Capture the cell that displays the provided text and extract its (x, y) central coordinate. 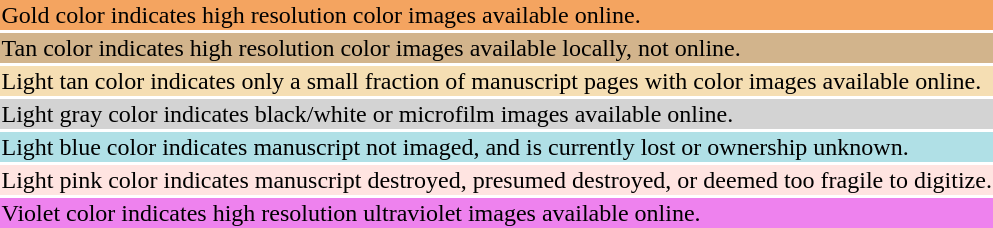
Light gray color indicates black/white or microfilm images available online. (496, 114)
Light tan color indicates only a small fraction of manuscript pages with color images available online. (496, 81)
Gold color indicates high resolution color images available online. (496, 15)
Tan color indicates high resolution color images available locally, not online. (496, 48)
Light pink color indicates manuscript destroyed, presumed destroyed, or deemed too fragile to digitize. (496, 180)
Light blue color indicates manuscript not imaged, and is currently lost or ownership unknown. (496, 147)
Violet color indicates high resolution ultraviolet images available online. (496, 213)
